Pinpoint the cell where the given text exists, returning its [x, y] midpoint coordinate. 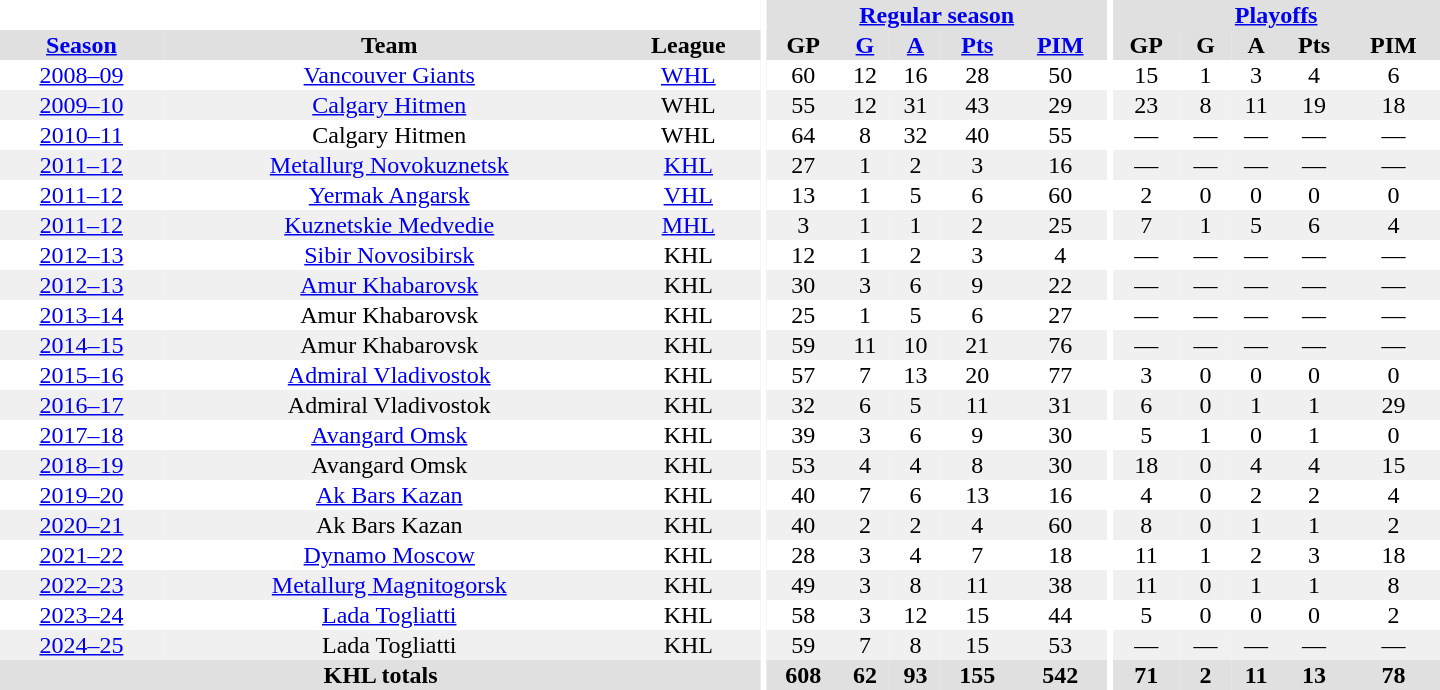
2020–21 [82, 525]
Team [390, 45]
2015–16 [82, 375]
19 [1314, 105]
155 [978, 675]
Season [82, 45]
64 [804, 135]
2014–15 [82, 345]
93 [916, 675]
2017–18 [82, 435]
39 [804, 435]
Yermak Angarsk [390, 195]
MHL [688, 225]
2016–17 [82, 405]
2024–25 [82, 645]
10 [916, 345]
League [688, 45]
2013–14 [82, 315]
Sibir Novosibirsk [390, 255]
VHL [688, 195]
2021–22 [82, 555]
Metallurg Novokuznetsk [390, 165]
58 [804, 615]
78 [1394, 675]
2008–09 [82, 75]
20 [978, 375]
Kuznetskie Medvedie [390, 225]
2022–23 [82, 585]
608 [804, 675]
Metallurg Magnitogorsk [390, 585]
50 [1060, 75]
23 [1146, 105]
2018–19 [82, 465]
71 [1146, 675]
49 [804, 585]
542 [1060, 675]
Dynamo Moscow [390, 555]
2009–10 [82, 105]
22 [1060, 285]
38 [1060, 585]
44 [1060, 615]
KHL totals [380, 675]
Playoffs [1276, 15]
Vancouver Giants [390, 75]
Regular season [937, 15]
43 [978, 105]
77 [1060, 375]
21 [978, 345]
2023–24 [82, 615]
2010–11 [82, 135]
62 [866, 675]
57 [804, 375]
76 [1060, 345]
2019–20 [82, 495]
